Provide the (x, y) coordinate of the cell's center where the given text is located.  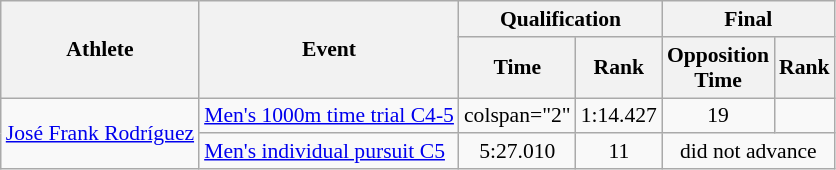
Men's individual pursuit C5 (329, 152)
Final (748, 19)
19 (718, 116)
1:14.427 (619, 116)
did not advance (748, 152)
José Frank Rodríguez (100, 134)
Time (518, 68)
Qualification (560, 19)
11 (619, 152)
colspan="2" (518, 116)
5:27.010 (518, 152)
Athlete (100, 50)
Event (329, 50)
OppositionTime (718, 68)
Men's 1000m time trial C4-5 (329, 116)
